Locate the cell with the specified text and output its [X, Y] center coordinate. 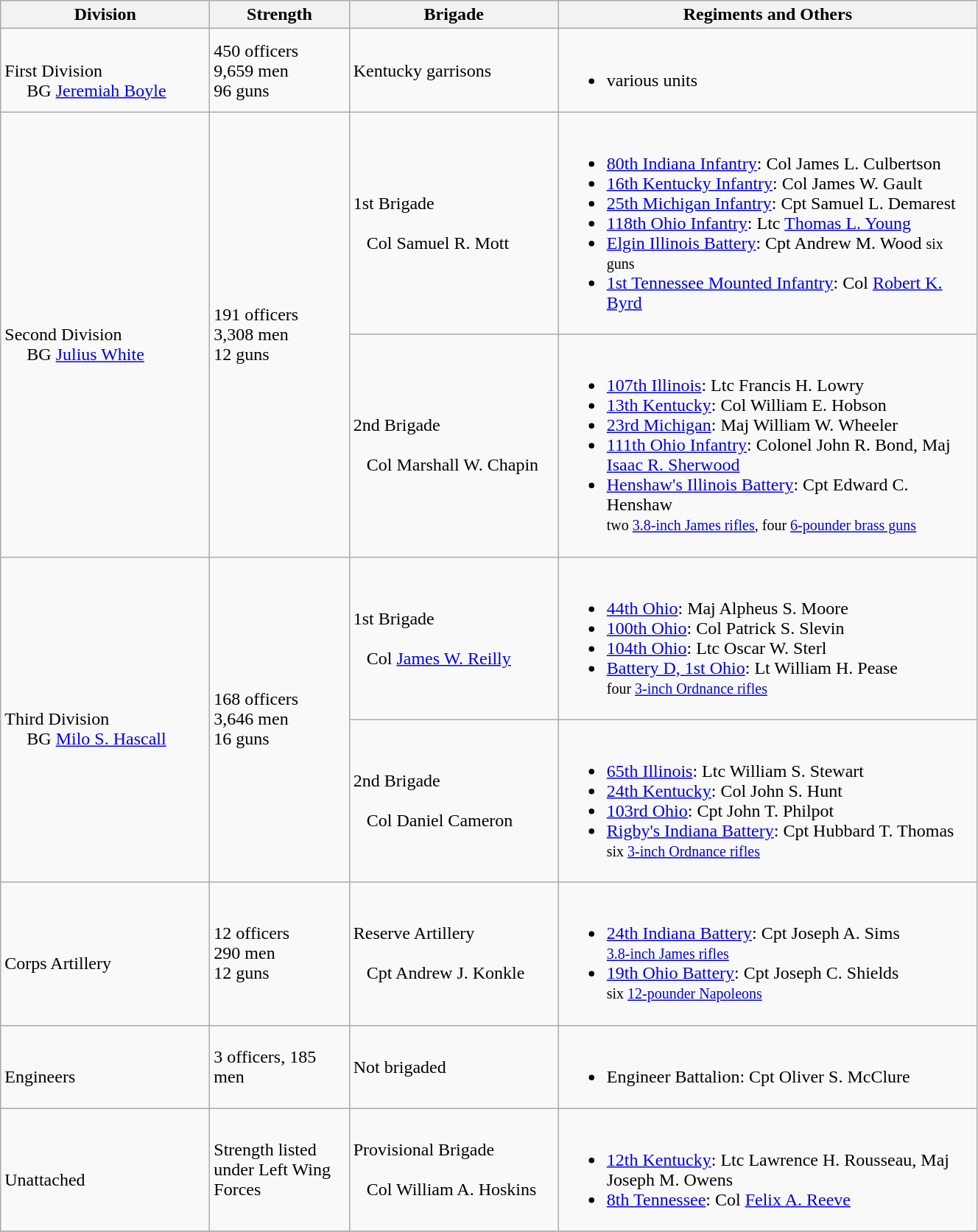
Third Division BG Milo S. Hascall [105, 719]
2nd Brigade Col Daniel Cameron [454, 801]
12th Kentucky: Ltc Lawrence H. Rousseau, Maj Joseph M. Owens8th Tennessee: Col Felix A. Reeve [767, 1169]
Engineer Battalion: Cpt Oliver S. McClure [767, 1066]
191 officers3,308 men12 guns [280, 334]
12 officers290 men12 guns [280, 954]
Regiments and Others [767, 15]
Unattached [105, 1169]
3 officers, 185 men [280, 1066]
Strength [280, 15]
1st Brigade Col James W. Reilly [454, 638]
Strength listed under Left Wing Forces [280, 1169]
First Division BG Jeremiah Boyle [105, 71]
various units [767, 71]
Reserve Artillery Cpt Andrew J. Konkle [454, 954]
1st Brigade Col Samuel R. Mott [454, 223]
450 officers9,659 men96 guns [280, 71]
Brigade [454, 15]
Division [105, 15]
2nd Brigade Col Marshall W. Chapin [454, 446]
Second Division BG Julius White [105, 334]
168 officers3,646 men16 guns [280, 719]
Engineers [105, 1066]
24th Indiana Battery: Cpt Joseph A. Sims 3.8-inch James rifles19th Ohio Battery: Cpt Joseph C. Shields six 12-pounder Napoleons [767, 954]
Corps Artillery [105, 954]
Kentucky garrisons [454, 71]
Not brigaded [454, 1066]
Provisional Brigade Col William A. Hoskins [454, 1169]
